Extract the [x, y] coordinate from the center of the cell holding the provided text.  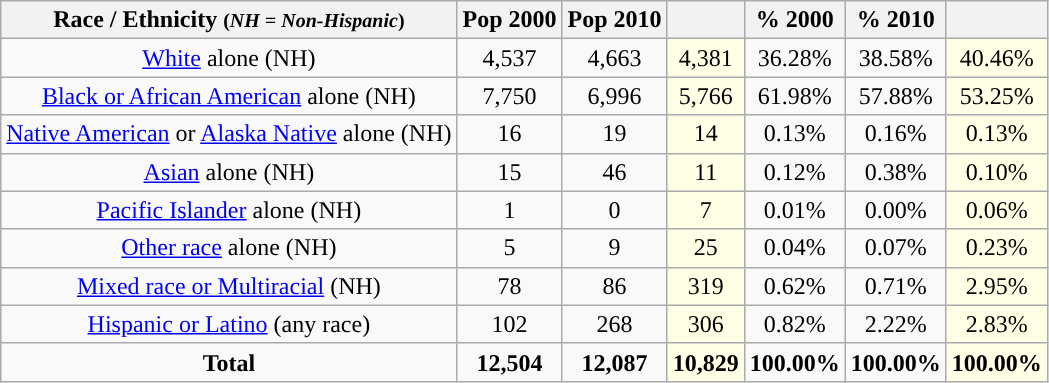
6,996 [614, 96]
1 [510, 210]
0.04% [794, 248]
Mixed race or Multiracial (NH) [229, 286]
0.38% [896, 172]
% 2000 [794, 20]
4,381 [706, 58]
White alone (NH) [229, 58]
Hispanic or Latino (any race) [229, 324]
319 [706, 286]
0.16% [896, 134]
Black or African American alone (NH) [229, 96]
53.25% [996, 96]
14 [706, 134]
36.28% [794, 58]
2.22% [896, 324]
0.23% [996, 248]
2.95% [996, 286]
0.06% [996, 210]
78 [510, 286]
Total [229, 362]
Native American or Alaska Native alone (NH) [229, 134]
102 [510, 324]
0 [614, 210]
4,537 [510, 58]
268 [614, 324]
0.01% [794, 210]
46 [614, 172]
0.12% [794, 172]
19 [614, 134]
40.46% [996, 58]
Asian alone (NH) [229, 172]
2.83% [996, 324]
0.71% [896, 286]
11 [706, 172]
7 [706, 210]
5,766 [706, 96]
4,663 [614, 58]
Other race alone (NH) [229, 248]
Race / Ethnicity (NH = Non-Hispanic) [229, 20]
7,750 [510, 96]
0.00% [896, 210]
61.98% [794, 96]
Pop 2010 [614, 20]
16 [510, 134]
% 2010 [896, 20]
0.10% [996, 172]
86 [614, 286]
0.82% [794, 324]
38.58% [896, 58]
12,504 [510, 362]
0.07% [896, 248]
0.62% [794, 286]
57.88% [896, 96]
9 [614, 248]
15 [510, 172]
25 [706, 248]
Pop 2000 [510, 20]
Pacific Islander alone (NH) [229, 210]
10,829 [706, 362]
306 [706, 324]
5 [510, 248]
12,087 [614, 362]
